For the text-containing cell, return its midpoint in [x, y] coordinate format. 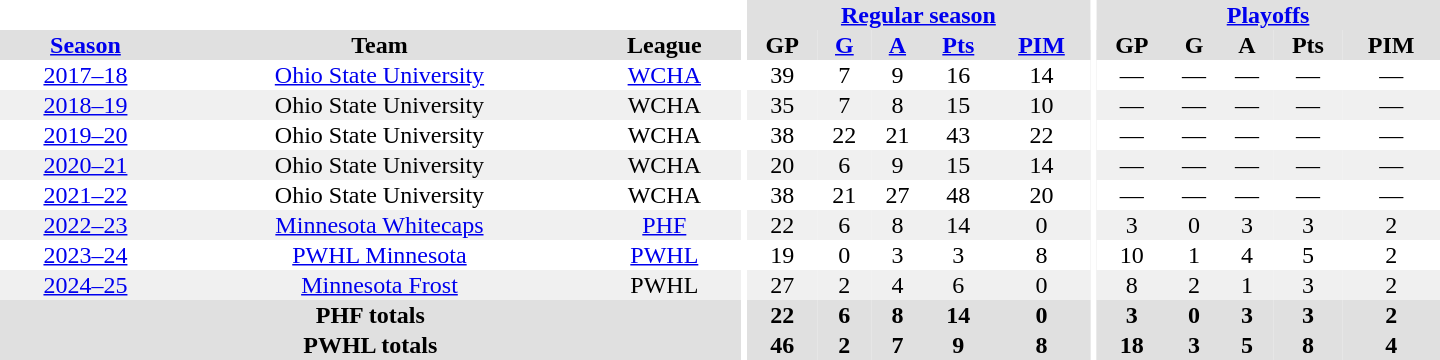
35 [782, 105]
43 [958, 135]
League [664, 45]
PHF totals [370, 315]
2017–18 [86, 75]
Team [380, 45]
PHF [664, 225]
Season [86, 45]
2021–22 [86, 195]
48 [958, 195]
19 [782, 255]
2018–19 [86, 105]
Regular season [918, 15]
PWHL Minnesota [380, 255]
2019–20 [86, 135]
PWHL totals [370, 345]
2020–21 [86, 165]
2022–23 [86, 225]
2024–25 [86, 285]
Minnesota Frost [380, 285]
16 [958, 75]
Playoffs [1268, 15]
18 [1132, 345]
2023–24 [86, 255]
39 [782, 75]
Minnesota Whitecaps [380, 225]
46 [782, 345]
